From the cell containing the given text, extract its center point as (x, y) coordinate. 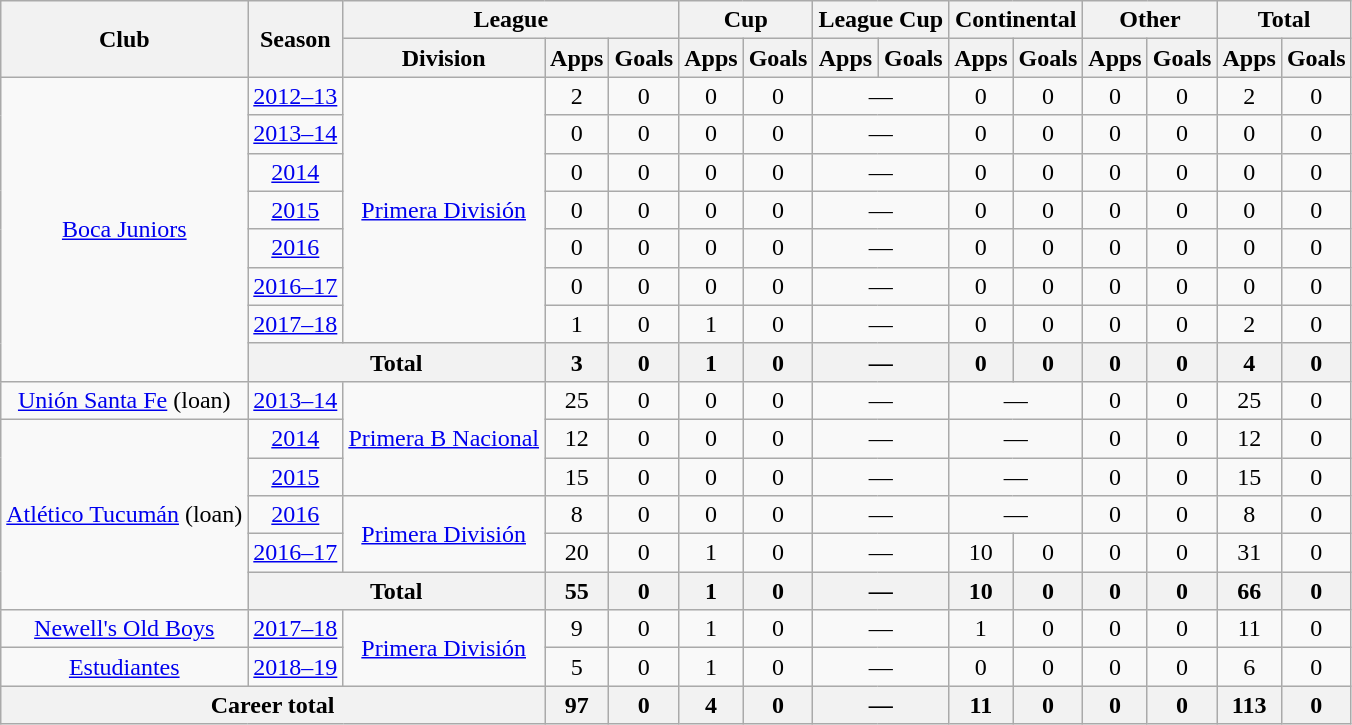
31 (1249, 553)
20 (577, 553)
66 (1249, 591)
2018–19 (296, 667)
3 (577, 362)
Estudiantes (124, 667)
Newell's Old Boys (124, 629)
6 (1249, 667)
Cup (746, 20)
113 (1249, 705)
Continental (1016, 20)
97 (577, 705)
55 (577, 591)
Season (296, 39)
Unión Santa Fe (loan) (124, 400)
9 (577, 629)
League Cup (881, 20)
5 (577, 667)
Boca Juniors (124, 229)
Other (1150, 20)
Primera B Nacional (444, 438)
Career total (273, 705)
League (511, 20)
2012–13 (296, 96)
Club (124, 39)
Atlético Tucumán (loan) (124, 514)
Division (444, 58)
